Identify which cell holds the provided text, then report its [X, Y] central coordinate. 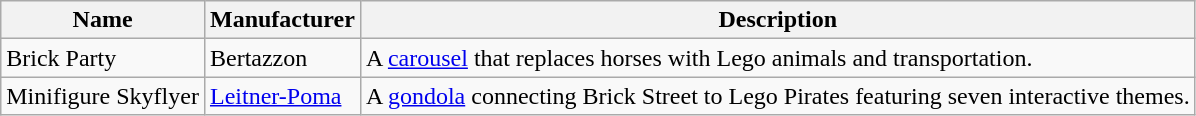
A gondola connecting Brick Street to Lego Pirates featuring seven interactive themes. [778, 96]
Leitner-Poma [282, 96]
A carousel that replaces horses with Lego animals and transportation. [778, 58]
Minifigure Skyflyer [103, 96]
Manufacturer [282, 20]
Brick Party [103, 58]
Description [778, 20]
Bertazzon [282, 58]
Name [103, 20]
